From the cell containing the given text, extract its center point as [X, Y] coordinate. 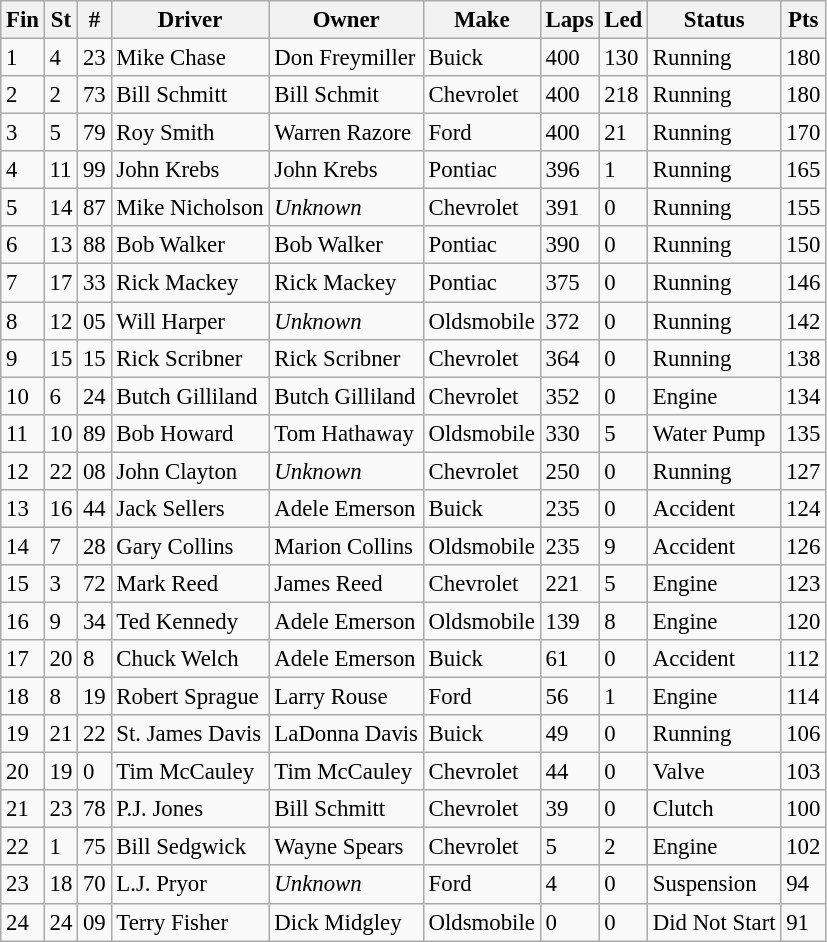
372 [570, 321]
123 [804, 584]
91 [804, 922]
Larry Rouse [346, 697]
127 [804, 471]
39 [570, 809]
Jack Sellers [190, 509]
34 [94, 621]
Make [482, 20]
Fin [23, 20]
146 [804, 283]
Did Not Start [714, 922]
155 [804, 208]
John Clayton [190, 471]
56 [570, 697]
102 [804, 847]
Bill Sedgwick [190, 847]
Mike Nicholson [190, 208]
396 [570, 170]
70 [94, 885]
139 [570, 621]
Mark Reed [190, 584]
Chuck Welch [190, 659]
165 [804, 170]
33 [94, 283]
Marion Collins [346, 546]
Tom Hathaway [346, 433]
142 [804, 321]
Terry Fisher [190, 922]
138 [804, 358]
352 [570, 396]
Clutch [714, 809]
St [60, 20]
94 [804, 885]
103 [804, 772]
170 [804, 133]
49 [570, 734]
112 [804, 659]
08 [94, 471]
250 [570, 471]
364 [570, 358]
# [94, 20]
120 [804, 621]
LaDonna Davis [346, 734]
09 [94, 922]
124 [804, 509]
Warren Razore [346, 133]
05 [94, 321]
Driver [190, 20]
375 [570, 283]
Don Freymiller [346, 58]
Gary Collins [190, 546]
72 [94, 584]
390 [570, 245]
114 [804, 697]
100 [804, 809]
Led [624, 20]
135 [804, 433]
134 [804, 396]
89 [94, 433]
St. James Davis [190, 734]
391 [570, 208]
Suspension [714, 885]
Robert Sprague [190, 697]
James Reed [346, 584]
Bob Howard [190, 433]
Water Pump [714, 433]
Valve [714, 772]
Bill Schmit [346, 95]
Pts [804, 20]
P.J. Jones [190, 809]
Ted Kennedy [190, 621]
221 [570, 584]
218 [624, 95]
Laps [570, 20]
Status [714, 20]
Will Harper [190, 321]
Dick Midgley [346, 922]
28 [94, 546]
Wayne Spears [346, 847]
130 [624, 58]
106 [804, 734]
126 [804, 546]
88 [94, 245]
61 [570, 659]
73 [94, 95]
L.J. Pryor [190, 885]
78 [94, 809]
75 [94, 847]
150 [804, 245]
Mike Chase [190, 58]
79 [94, 133]
Owner [346, 20]
Roy Smith [190, 133]
99 [94, 170]
330 [570, 433]
87 [94, 208]
